Return (x, y) of the center of cell containing provided text 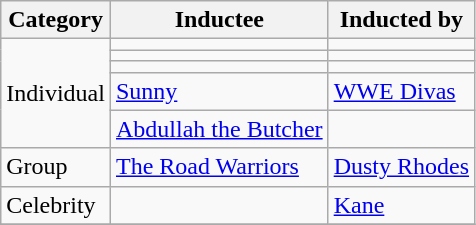
Dusty Rhodes (401, 167)
Inducted by (401, 20)
Group (56, 167)
Category (56, 20)
Abdullah the Butcher (219, 129)
WWE Divas (401, 91)
Celebrity (56, 205)
Kane (401, 205)
Sunny (219, 91)
The Road Warriors (219, 167)
Inductee (219, 20)
Individual (56, 94)
